Extract the (X, Y) coordinate from the center of the cell holding the provided text.  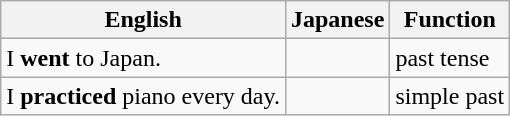
I practiced piano every day. (144, 96)
Japanese (337, 20)
simple past (450, 96)
English (144, 20)
past tense (450, 58)
Function (450, 20)
I went to Japan. (144, 58)
